Find where the given text appears and provide that cell's center as (x, y) coordinate. 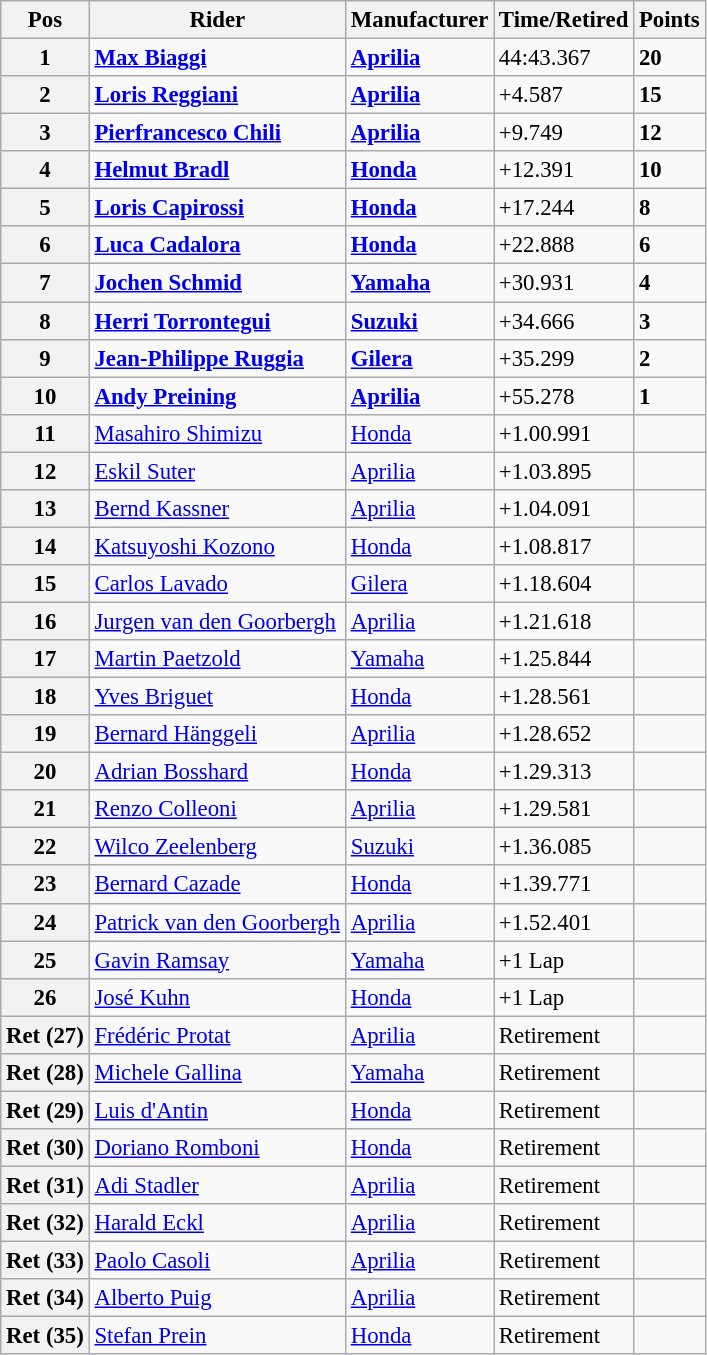
Paolo Casoli (217, 1261)
Katsuyoshi Kozono (217, 546)
+34.666 (564, 321)
9 (45, 358)
Ret (32) (45, 1223)
Ret (33) (45, 1261)
Helmut Bradl (217, 170)
5 (45, 208)
Luis d'Antin (217, 1110)
+1.28.561 (564, 697)
Alberto Puig (217, 1298)
Masahiro Shimizu (217, 433)
Gavin Ramsay (217, 960)
26 (45, 997)
Manufacturer (419, 20)
Time/Retired (564, 20)
Eskil Suter (217, 471)
Renzo Colleoni (217, 809)
Martin Paetzold (217, 659)
7 (45, 283)
+9.749 (564, 133)
Max Biaggi (217, 58)
+1.28.652 (564, 734)
Michele Gallina (217, 1073)
Andy Preining (217, 396)
+1.36.085 (564, 847)
+1.08.817 (564, 546)
18 (45, 697)
Pos (45, 20)
+1.04.091 (564, 509)
Ret (30) (45, 1148)
Patrick van den Goorbergh (217, 922)
Jurgen van den Goorbergh (217, 621)
Doriano Romboni (217, 1148)
25 (45, 960)
Jochen Schmid (217, 283)
+1.29.581 (564, 809)
+1.00.991 (564, 433)
Adrian Bosshard (217, 772)
Herri Torrontegui (217, 321)
+1.29.313 (564, 772)
21 (45, 809)
+55.278 (564, 396)
+1.25.844 (564, 659)
Bernard Hänggeli (217, 734)
+12.391 (564, 170)
Points (670, 20)
24 (45, 922)
11 (45, 433)
Stefan Prein (217, 1336)
+17.244 (564, 208)
+1.39.771 (564, 885)
Loris Capirossi (217, 208)
Ret (28) (45, 1073)
Yves Briguet (217, 697)
Adi Stadler (217, 1185)
+35.299 (564, 358)
Ret (35) (45, 1336)
Ret (29) (45, 1110)
44:43.367 (564, 58)
Loris Reggiani (217, 95)
Pierfrancesco Chili (217, 133)
23 (45, 885)
Carlos Lavado (217, 584)
Harald Eckl (217, 1223)
Ret (27) (45, 1035)
+1.52.401 (564, 922)
+1.03.895 (564, 471)
Rider (217, 20)
Jean-Philippe Ruggia (217, 358)
22 (45, 847)
Wilco Zeelenberg (217, 847)
16 (45, 621)
14 (45, 546)
+4.587 (564, 95)
19 (45, 734)
José Kuhn (217, 997)
Ret (34) (45, 1298)
17 (45, 659)
Bernd Kassner (217, 509)
Luca Cadalora (217, 245)
+1.21.618 (564, 621)
Frédéric Protat (217, 1035)
+30.931 (564, 283)
Bernard Cazade (217, 885)
Ret (31) (45, 1185)
+1.18.604 (564, 584)
13 (45, 509)
+22.888 (564, 245)
